Find where the given text appears and provide that cell's center as (x, y) coordinate. 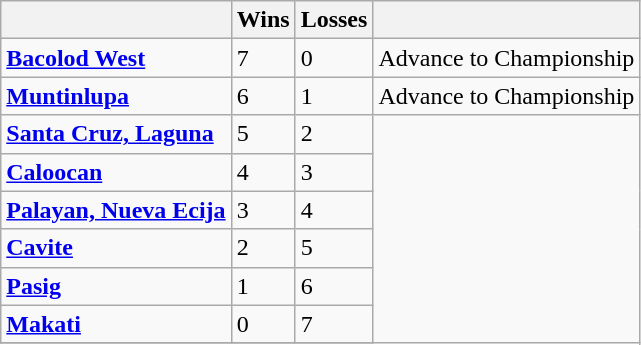
Wins (263, 20)
Bacolod West (116, 58)
Muntinlupa (116, 96)
Makati (116, 324)
Santa Cruz, Laguna (116, 134)
Cavite (116, 248)
Pasig (116, 286)
Losses (334, 20)
Palayan, Nueva Ecija (116, 210)
Caloocan (116, 172)
